Detect which cell encompasses the target text, then output its (X, Y) center coordinate. 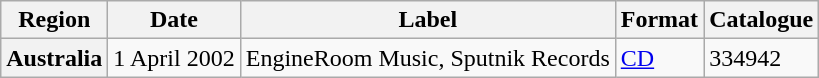
Date (174, 20)
Label (428, 20)
334942 (762, 58)
Format (659, 20)
CD (659, 58)
Region (54, 20)
Australia (54, 58)
Catalogue (762, 20)
EngineRoom Music, Sputnik Records (428, 58)
1 April 2002 (174, 58)
